Extract the [X, Y] coordinate from the center of the cell holding the provided text.  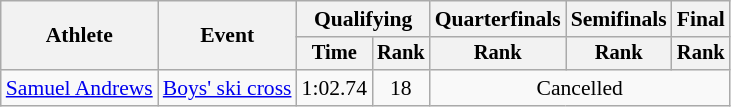
Quarterfinals [498, 19]
Cancelled [580, 88]
Samuel Andrews [80, 88]
Qualifying [364, 19]
1:02.74 [334, 88]
Event [228, 36]
Final [701, 19]
18 [401, 88]
Boys' ski cross [228, 88]
Time [334, 54]
Athlete [80, 36]
Semifinals [619, 19]
